For the text-containing cell, return its midpoint in [X, Y] coordinate format. 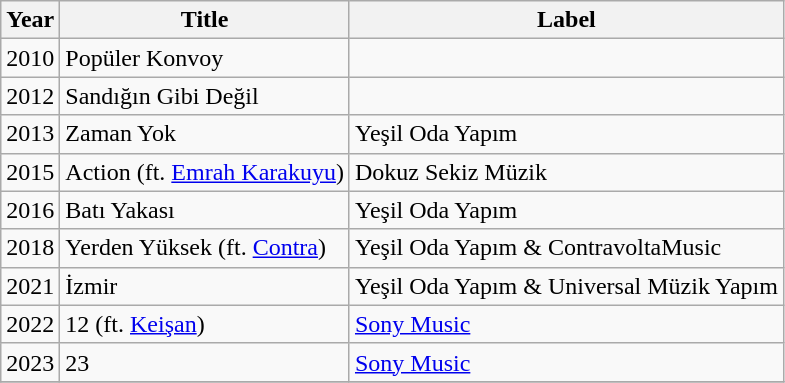
23 [205, 362]
2023 [30, 362]
Year [30, 20]
2021 [30, 286]
Yeşil Oda Yapım & Universal Müzik Yapım [566, 286]
Yerden Yüksek (ft. Contra) [205, 248]
2022 [30, 324]
2015 [30, 172]
2010 [30, 58]
Batı Yakası [205, 210]
Popüler Konvoy [205, 58]
2018 [30, 248]
2016 [30, 210]
İzmir [205, 286]
Zaman Yok [205, 134]
2012 [30, 96]
Dokuz Sekiz Müzik [566, 172]
2013 [30, 134]
Yeşil Oda Yapım & ContravoltaMusic [566, 248]
12 (ft. Keişan) [205, 324]
Sandığın Gibi Değil [205, 96]
Title [205, 20]
Label [566, 20]
Action (ft. Emrah Karakuyu) [205, 172]
